Search for the cell housing the specified text and yield its [x, y] center coordinate. 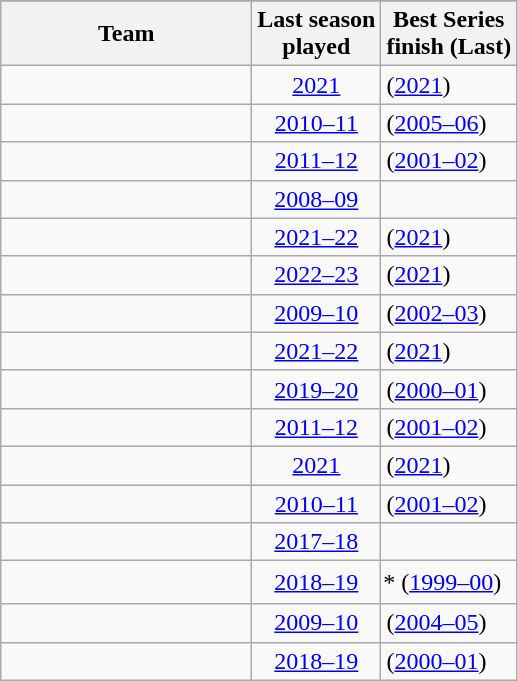
2019–20 [316, 389]
(2005–06) [449, 123]
Last season played [316, 34]
* (1999–00) [449, 583]
(2004–05) [449, 623]
2017–18 [316, 542]
(2002–03) [449, 313]
2008–09 [316, 199]
2022–23 [316, 275]
Team [126, 34]
Best Series finish (Last) [449, 34]
